Search for the cell housing the specified text and yield its [X, Y] center coordinate. 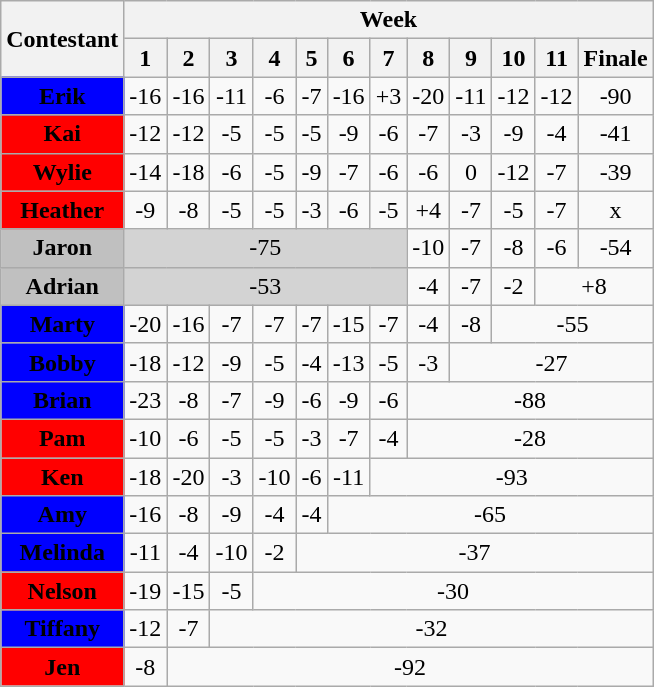
10 [514, 58]
Kai [62, 134]
+3 [388, 96]
4 [274, 58]
-92 [410, 667]
-88 [530, 400]
-65 [490, 515]
-32 [432, 629]
-55 [572, 324]
-93 [512, 477]
Marty [62, 324]
Ken [62, 477]
Amy [62, 515]
Pam [62, 438]
-53 [266, 286]
2 [188, 58]
-75 [266, 248]
-41 [616, 134]
Melinda [62, 553]
Erik [62, 96]
Wylie [62, 172]
0 [471, 172]
-39 [616, 172]
-28 [530, 438]
Heather [62, 210]
7 [388, 58]
Jen [62, 667]
5 [312, 58]
Jaron [62, 248]
Week [388, 20]
-14 [146, 172]
1 [146, 58]
-19 [146, 591]
Contestant [62, 39]
8 [428, 58]
x [616, 210]
-30 [453, 591]
3 [232, 58]
Nelson [62, 591]
-54 [616, 248]
9 [471, 58]
11 [556, 58]
Adrian [62, 286]
Finale [616, 58]
Brian [62, 400]
6 [348, 58]
-23 [146, 400]
-37 [474, 553]
+4 [428, 210]
-90 [616, 96]
-13 [348, 362]
+8 [594, 286]
Bobby [62, 362]
-27 [552, 362]
Tiffany [62, 629]
